Output the (X, Y) coordinate of the center of the cell containing the given text.  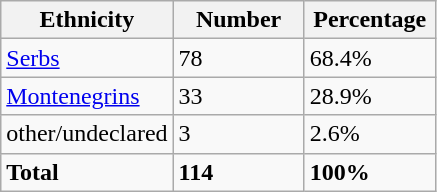
Percentage (370, 20)
100% (370, 172)
2.6% (370, 134)
114 (238, 172)
33 (238, 96)
68.4% (370, 58)
Total (87, 172)
28.9% (370, 96)
78 (238, 58)
3 (238, 134)
other/undeclared (87, 134)
Serbs (87, 58)
Montenegrins (87, 96)
Ethnicity (87, 20)
Number (238, 20)
